Return the [X, Y] coordinate for the center point of the cell that contains the specified text.  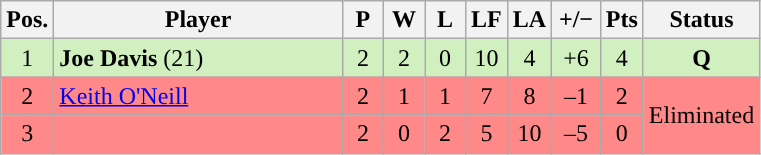
Pos. [28, 20]
Player [198, 20]
Keith O'Neill [198, 96]
Eliminated [701, 115]
3 [28, 134]
P [362, 20]
Status [701, 20]
Q [701, 58]
–5 [576, 134]
LF [487, 20]
Joe Davis (21) [198, 58]
5 [487, 134]
–1 [576, 96]
+6 [576, 58]
L [444, 20]
8 [529, 96]
W [404, 20]
7 [487, 96]
+/− [576, 20]
Pts [622, 20]
LA [529, 20]
